Search for the cell housing the specified text and yield its [X, Y] center coordinate. 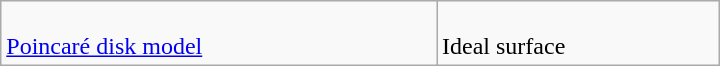
Ideal surface [578, 34]
Poincaré disk model [219, 34]
